Output the [x, y] coordinate of the center of the cell containing the given text.  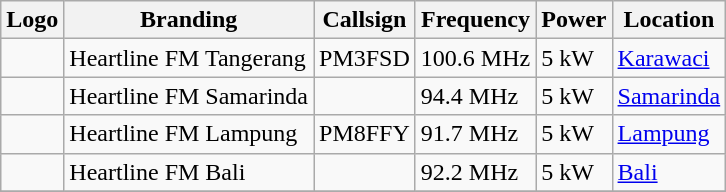
100.6 MHz [475, 58]
Bali [669, 172]
Power [574, 20]
Heartline FM Lampung [189, 134]
Location [669, 20]
91.7 MHz [475, 134]
PM8FFY [365, 134]
Samarinda [669, 96]
Karawaci [669, 58]
Branding [189, 20]
Heartline FM Bali [189, 172]
PM3FSD [365, 58]
Lampung [669, 134]
94.4 MHz [475, 96]
Heartline FM Tangerang [189, 58]
Logo [32, 20]
92.2 MHz [475, 172]
Frequency [475, 20]
Heartline FM Samarinda [189, 96]
Callsign [365, 20]
